Identify which cell holds the provided text, then report its [x, y] central coordinate. 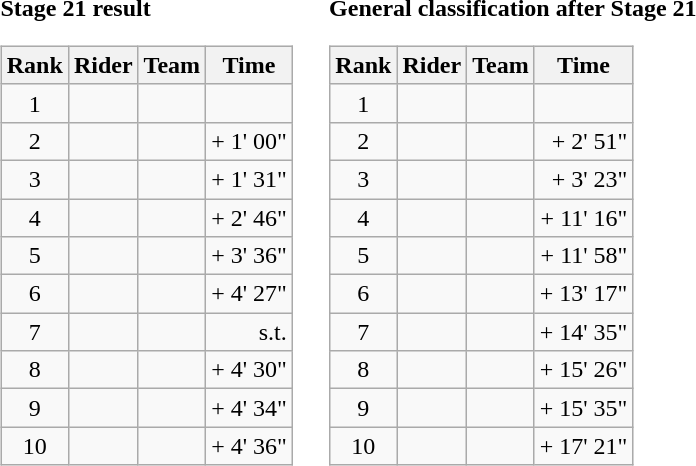
+ 4' 27" [250, 294]
+ 3' 36" [250, 256]
+ 14' 35" [584, 332]
+ 17' 21" [584, 446]
+ 11' 16" [584, 217]
+ 2' 46" [250, 217]
+ 1' 31" [250, 179]
+ 13' 17" [584, 294]
+ 4' 34" [250, 408]
+ 4' 30" [250, 370]
+ 11' 58" [584, 256]
+ 2' 51" [584, 141]
+ 1' 00" [250, 141]
+ 15' 26" [584, 370]
+ 4' 36" [250, 446]
+ 15' 35" [584, 408]
+ 3' 23" [584, 179]
s.t. [250, 332]
